Provide the [x, y] coordinate of the cell's center where the given text is located.  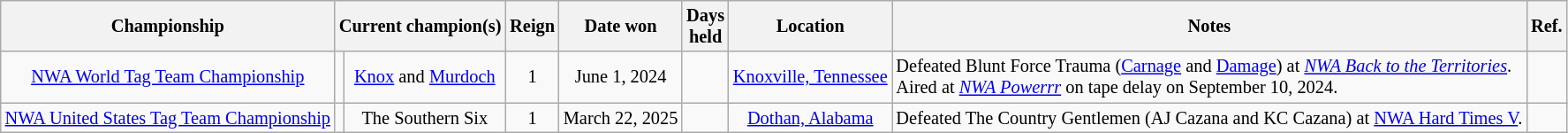
NWA World Tag Team Championship [168, 77]
Defeated The Country Gentlemen (AJ Cazana and KC Cazana) at NWA Hard Times V. [1210, 118]
Location [811, 26]
Knoxville, Tennessee [811, 77]
Notes [1210, 26]
Date won [620, 26]
Championship [168, 26]
Dothan, Alabama [811, 118]
Reign [532, 26]
The Southern Six [424, 118]
Daysheld [705, 26]
Knox and Murdoch [424, 77]
Defeated Blunt Force Trauma (Carnage and Damage) at NWA Back to the Territories.Aired at NWA Powerrr on tape delay on September 10, 2024. [1210, 77]
June 1, 2024 [620, 77]
NWA United States Tag Team Championship [168, 118]
Ref. [1546, 26]
March 22, 2025 [620, 118]
Current champion(s) [420, 26]
